Determine the (X, Y) coordinate at the center of the cell enclosing the given text.  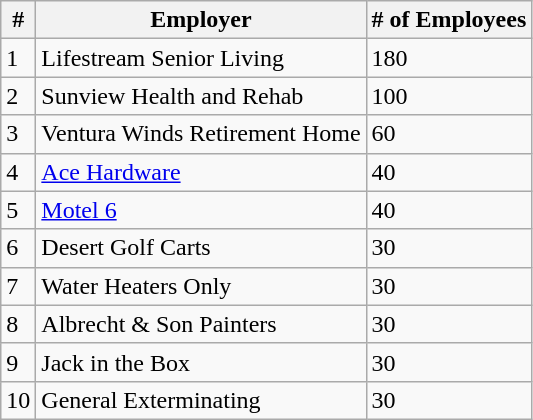
100 (449, 96)
60 (449, 134)
Sunview Health and Rehab (201, 96)
Desert Golf Carts (201, 248)
Jack in the Box (201, 362)
8 (18, 324)
180 (449, 58)
6 (18, 248)
Motel 6 (201, 210)
5 (18, 210)
Ventura Winds Retirement Home (201, 134)
4 (18, 172)
1 (18, 58)
Water Heaters Only (201, 286)
Ace Hardware (201, 172)
# (18, 20)
10 (18, 400)
Albrecht & Son Painters (201, 324)
7 (18, 286)
# of Employees (449, 20)
General Exterminating (201, 400)
Lifestream Senior Living (201, 58)
2 (18, 96)
Employer (201, 20)
9 (18, 362)
3 (18, 134)
